Search for the cell housing the specified text and yield its (X, Y) center coordinate. 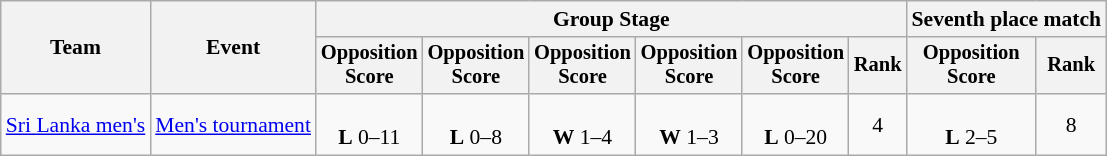
L 0–8 (476, 124)
L 2–5 (972, 124)
L 0–20 (796, 124)
Seventh place match (1007, 19)
Sri Lanka men's (76, 124)
Group Stage (612, 19)
Event (233, 48)
W 1–4 (582, 124)
Men's tournament (233, 124)
4 (878, 124)
8 (1071, 124)
Team (76, 48)
W 1–3 (690, 124)
L 0–11 (370, 124)
